For the text-containing cell, return its midpoint in (X, Y) coordinate format. 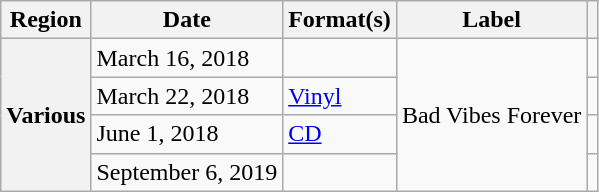
Vinyl (340, 96)
Label (491, 20)
March 16, 2018 (187, 58)
March 22, 2018 (187, 96)
June 1, 2018 (187, 134)
Bad Vibes Forever (491, 115)
CD (340, 134)
Various (46, 115)
September 6, 2019 (187, 172)
Date (187, 20)
Region (46, 20)
Format(s) (340, 20)
